Return the (X, Y) coordinate for the center point of the cell that contains the specified text.  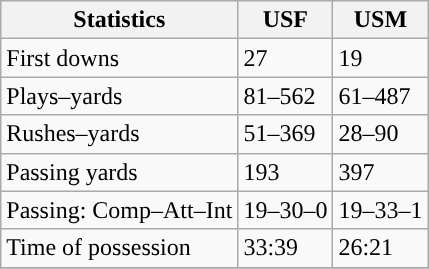
Statistics (120, 20)
Time of possession (120, 248)
51–369 (286, 134)
Passing yards (120, 172)
19 (380, 58)
33:39 (286, 248)
28–90 (380, 134)
Rushes–yards (120, 134)
81–562 (286, 96)
397 (380, 172)
26:21 (380, 248)
USF (286, 20)
19–33–1 (380, 210)
61–487 (380, 96)
19–30–0 (286, 210)
Passing: Comp–Att–Int (120, 210)
First downs (120, 58)
193 (286, 172)
27 (286, 58)
USM (380, 20)
Plays–yards (120, 96)
